From the cell containing the given text, extract its center point as [X, Y] coordinate. 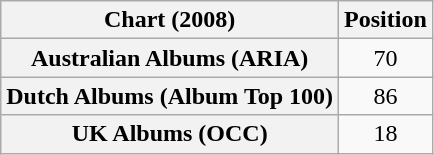
Australian Albums (ARIA) [170, 58]
18 [386, 134]
Position [386, 20]
Dutch Albums (Album Top 100) [170, 96]
70 [386, 58]
UK Albums (OCC) [170, 134]
Chart (2008) [170, 20]
86 [386, 96]
